Identify which cell holds the provided text, then report its (x, y) central coordinate. 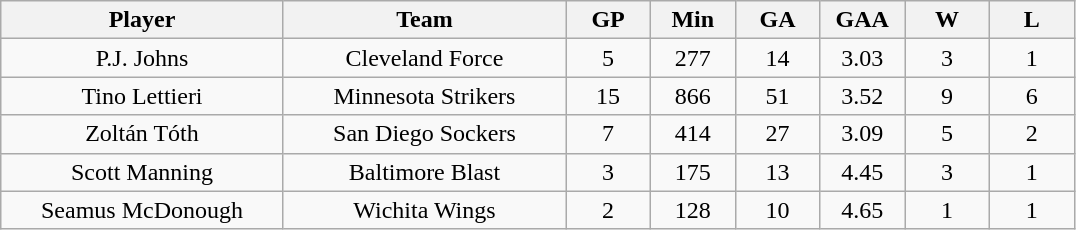
Scott Manning (142, 172)
10 (778, 210)
277 (692, 58)
Tino Lettieri (142, 96)
Minnesota Strikers (424, 96)
Min (692, 20)
866 (692, 96)
Cleveland Force (424, 58)
Baltimore Blast (424, 172)
14 (778, 58)
51 (778, 96)
3.09 (862, 134)
6 (1032, 96)
GA (778, 20)
414 (692, 134)
4.45 (862, 172)
Player (142, 20)
3.03 (862, 58)
Wichita Wings (424, 210)
P.J. Johns (142, 58)
15 (608, 96)
Team (424, 20)
W (948, 20)
128 (692, 210)
GAA (862, 20)
San Diego Sockers (424, 134)
9 (948, 96)
Seamus McDonough (142, 210)
175 (692, 172)
3.52 (862, 96)
7 (608, 134)
L (1032, 20)
13 (778, 172)
Zoltán Tóth (142, 134)
4.65 (862, 210)
GP (608, 20)
27 (778, 134)
